Identify which cell holds the provided text, then report its (x, y) central coordinate. 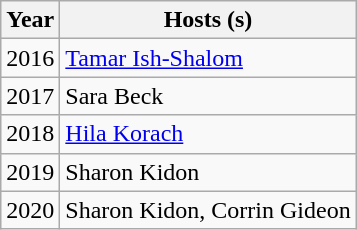
Sharon Kidon (208, 172)
Tamar Ish-Shalom (208, 58)
Hosts (s) (208, 20)
2020 (30, 210)
Sara Beck (208, 96)
Year (30, 20)
2016 (30, 58)
Hila Korach (208, 134)
2019 (30, 172)
2018 (30, 134)
Sharon Kidon, Corrin Gideon (208, 210)
2017 (30, 96)
